Return (x, y) of the center of cell containing provided text 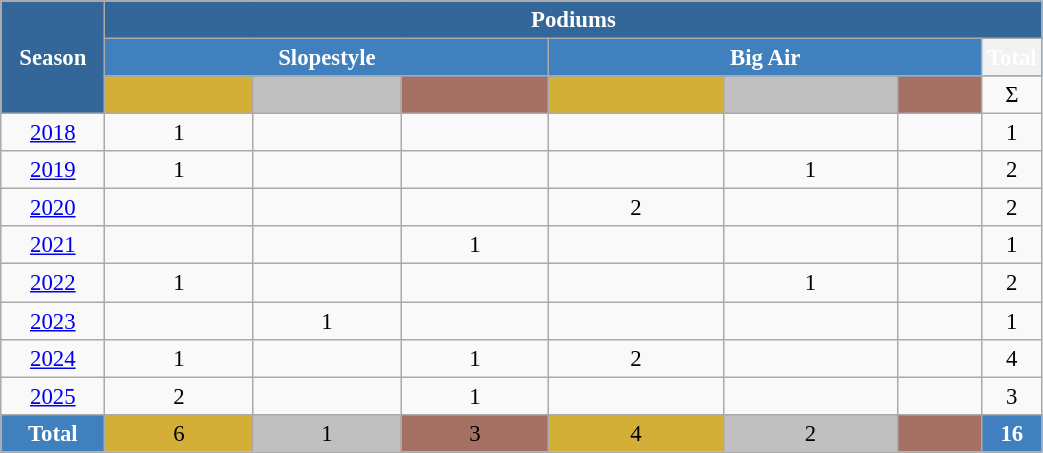
6 (179, 433)
2021 (53, 245)
Podiums (574, 20)
2018 (53, 133)
2020 (53, 208)
Slopestyle (327, 58)
2024 (53, 358)
Σ (1012, 95)
2019 (53, 170)
2023 (53, 321)
Season (53, 58)
2022 (53, 283)
Big Air (766, 58)
2025 (53, 396)
16 (1012, 433)
